Extract the [X, Y] coordinate from the center of the cell holding the provided text.  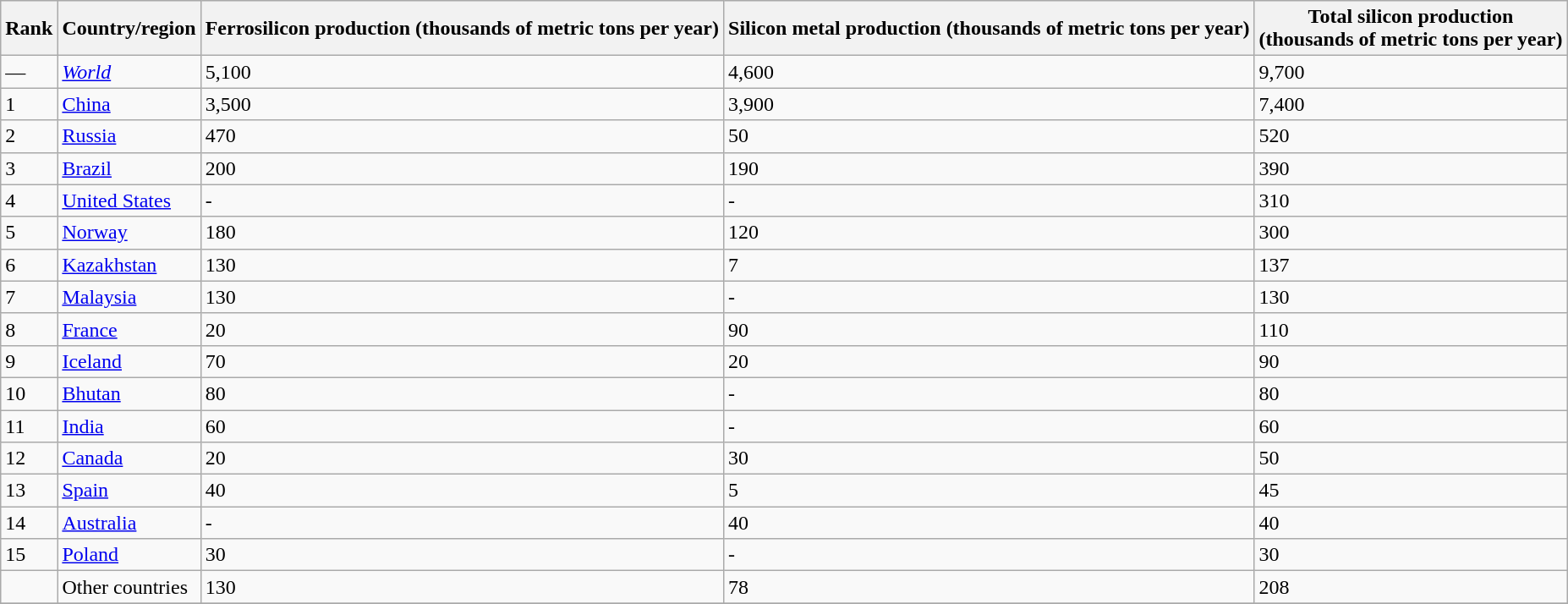
Russia [129, 136]
70 [462, 361]
Norway [129, 233]
200 [462, 168]
390 [1411, 168]
300 [1411, 233]
120 [990, 233]
China [129, 104]
Rank [29, 29]
110 [1411, 329]
137 [1411, 265]
Total silicon production (thousands of metric tons per year) [1411, 29]
3 [29, 168]
Other countries [129, 587]
9,700 [1411, 72]
7,400 [1411, 104]
520 [1411, 136]
1 [29, 104]
Poland [129, 555]
10 [29, 393]
Canada [129, 458]
3,500 [462, 104]
8 [29, 329]
United States [129, 200]
Ferrosilicon production (thousands of metric tons per year) [462, 29]
Bhutan [129, 393]
190 [990, 168]
Malaysia [129, 297]
Silicon metal production (thousands of metric tons per year) [990, 29]
3,900 [990, 104]
11 [29, 426]
208 [1411, 587]
14 [29, 523]
4,600 [990, 72]
13 [29, 491]
Brazil [129, 168]
2 [29, 136]
Iceland [129, 361]
5,100 [462, 72]
310 [1411, 200]
6 [29, 265]
45 [1411, 491]
— [29, 72]
Country/region [129, 29]
15 [29, 555]
France [129, 329]
India [129, 426]
4 [29, 200]
12 [29, 458]
World [129, 72]
78 [990, 587]
470 [462, 136]
Kazakhstan [129, 265]
9 [29, 361]
Spain [129, 491]
Australia [129, 523]
180 [462, 233]
